Determine the (X, Y) coordinate at the center of the cell enclosing the given text.  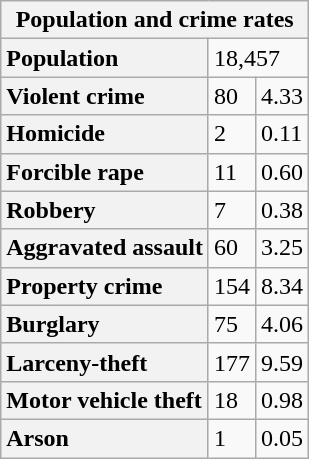
9.59 (282, 362)
177 (232, 362)
0.38 (282, 210)
4.06 (282, 324)
154 (232, 286)
11 (232, 172)
Population (105, 58)
60 (232, 248)
7 (232, 210)
18 (232, 400)
Homicide (105, 134)
0.60 (282, 172)
3.25 (282, 248)
75 (232, 324)
Robbery (105, 210)
2 (232, 134)
Population and crime rates (155, 20)
0.98 (282, 400)
Property crime (105, 286)
0.05 (282, 438)
8.34 (282, 286)
0.11 (282, 134)
1 (232, 438)
Arson (105, 438)
Aggravated assault (105, 248)
80 (232, 96)
18,457 (258, 58)
4.33 (282, 96)
Larceny-theft (105, 362)
Violent crime (105, 96)
Burglary (105, 324)
Motor vehicle theft (105, 400)
Forcible rape (105, 172)
